Return the [X, Y] coordinate for the center point of the cell that contains the specified text.  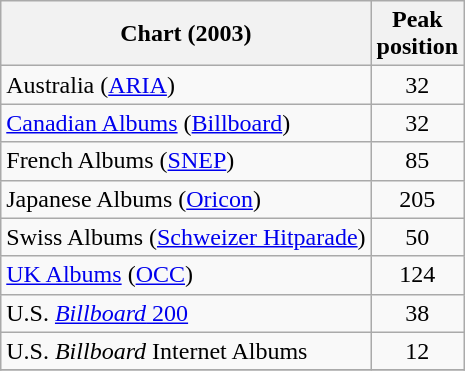
Peakposition [417, 34]
12 [417, 351]
Japanese Albums (Oricon) [186, 199]
124 [417, 275]
U.S. Billboard 200 [186, 313]
50 [417, 237]
Australia (ARIA) [186, 85]
French Albums (SNEP) [186, 161]
85 [417, 161]
38 [417, 313]
Swiss Albums (Schweizer Hitparade) [186, 237]
Canadian Albums (Billboard) [186, 123]
U.S. Billboard Internet Albums [186, 351]
UK Albums (OCC) [186, 275]
205 [417, 199]
Chart (2003) [186, 34]
